Extract the (x, y) coordinate from the center of the cell holding the provided text.  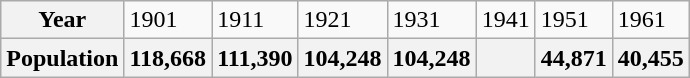
1921 (342, 20)
Year (62, 20)
44,871 (574, 58)
1911 (255, 20)
1941 (506, 20)
111,390 (255, 58)
118,668 (168, 58)
40,455 (650, 58)
Population (62, 58)
1931 (432, 20)
1901 (168, 20)
1961 (650, 20)
1951 (574, 20)
